Search for the cell housing the specified text and yield its [X, Y] center coordinate. 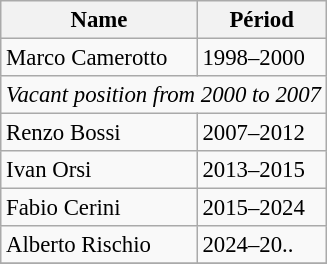
2013–2015 [262, 170]
Ivan Orsi [99, 170]
Fabio Cerini [99, 208]
2007–2012 [262, 133]
Périod [262, 20]
Alberto Rischio [99, 245]
Name [99, 20]
2015–2024 [262, 208]
Renzo Bossi [99, 133]
1998–2000 [262, 58]
Vacant position from 2000 to 2007 [164, 95]
2024–20.. [262, 245]
Marco Camerotto [99, 58]
